Pinpoint the cell where the given text exists, returning its (X, Y) midpoint coordinate. 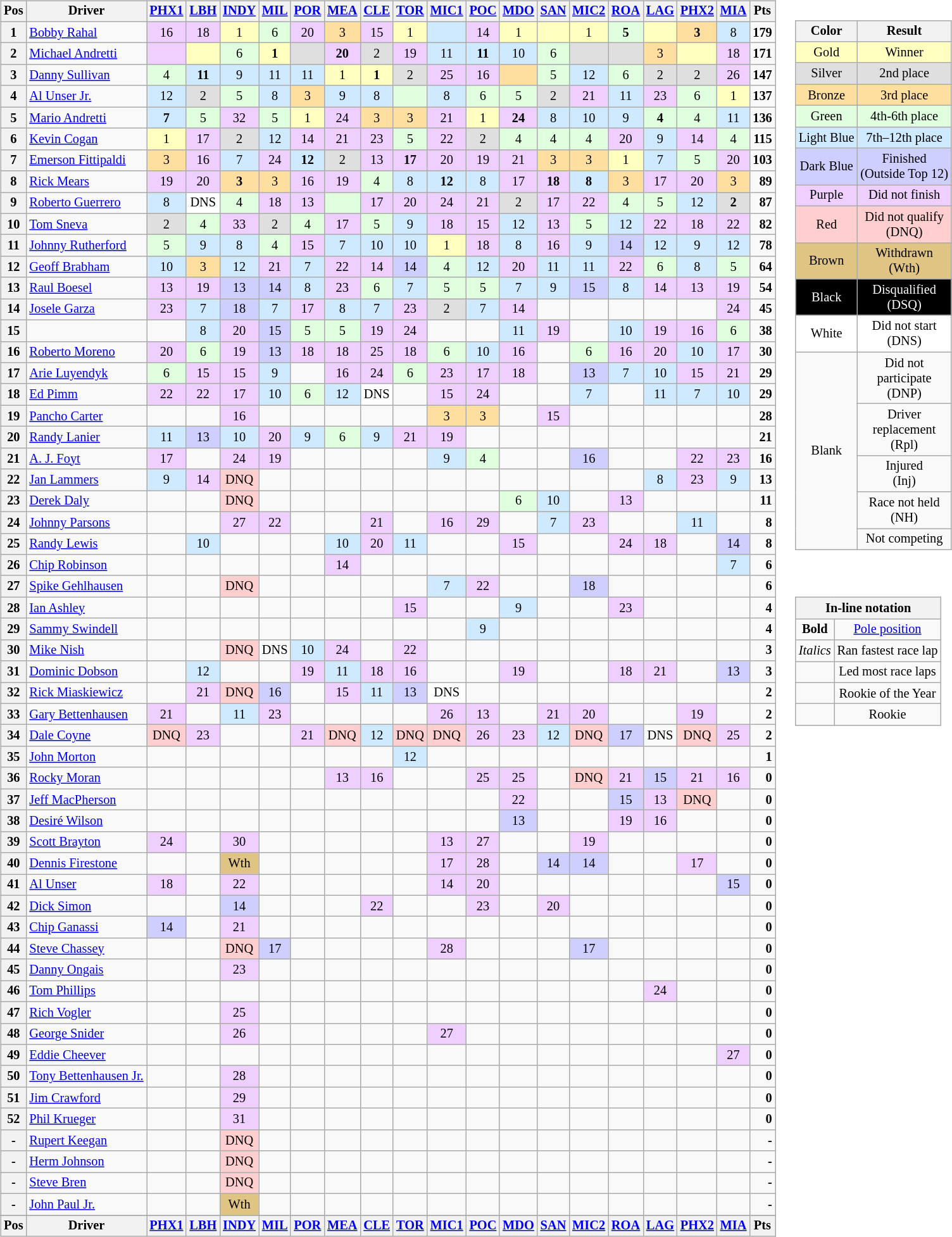
Tom Phillips (86, 991)
Did not finish (904, 196)
Injured(Inj) (904, 474)
Jan Lammers (86, 480)
Not competing (904, 539)
Ian Ashley (86, 608)
Ran fastest race lap (887, 651)
Randy Lanier (86, 437)
35 (13, 757)
John Paul Jr. (86, 1204)
Driverreplacement(Rpl) (904, 430)
Michael Andretti (86, 54)
36 (13, 778)
Rookie of the Year (887, 693)
Johnny Rutherford (86, 246)
Bronze (827, 95)
51 (13, 1098)
Dominic Dobson (86, 672)
Led most race laps (887, 672)
Rookie (887, 715)
Johnny Parsons (86, 522)
Rupert Keegan (86, 1140)
Roberto Moreno (86, 352)
Did not qualify(DNQ) (904, 224)
Al Unser Jr. (86, 96)
7th–12th place (904, 137)
Finished(Outside Top 12) (904, 166)
54 (762, 288)
John Morton (86, 757)
Withdrawn(Wth) (904, 261)
Rick Miaskiewicz (86, 693)
Rick Mears (86, 182)
Black (827, 298)
Phil Krueger (86, 1119)
Italics (815, 651)
Scott Brayton (86, 842)
64 (762, 267)
Disqualified(DSQ) (904, 298)
Mario Andretti (86, 118)
42 (13, 906)
Steve Bren (86, 1183)
49 (13, 1055)
89 (762, 182)
Spike Gehlhausen (86, 586)
2nd place (904, 73)
Blank (827, 451)
82 (762, 224)
A. J. Foyt (86, 458)
115 (762, 139)
Roberto Guerrero (86, 203)
Winner (904, 53)
Tony Bettenhausen Jr. (86, 1076)
Gold (827, 53)
52 (13, 1119)
Tom Sneva (86, 224)
In-line notation (868, 608)
50 (13, 1076)
Dennis Firestone (86, 863)
Result (904, 31)
48 (13, 1034)
40 (13, 863)
147 (762, 75)
39 (13, 842)
37 (13, 800)
Josele Garza (86, 310)
34 (13, 736)
Steve Chassey (86, 949)
George Snider (86, 1034)
Randy Lewis (86, 544)
Ed Pimm (86, 394)
Color (827, 31)
Derek Daly (86, 501)
136 (762, 118)
Bobby Rahal (86, 32)
Al Unser (86, 885)
44 (13, 949)
Desiré Wilson (86, 821)
Chip Ganassi (86, 927)
Kevin Cogan (86, 139)
Danny Sullivan (86, 75)
179 (762, 32)
171 (762, 54)
White (827, 334)
Gary Bettenhausen (86, 714)
Light Blue (827, 137)
Eddie Cheever (86, 1055)
Pole position (887, 629)
Raul Boesel (86, 288)
Brown (827, 261)
Did not start(DNS) (904, 334)
Dick Simon (86, 906)
87 (762, 203)
Chip Robinson (86, 565)
47 (13, 1012)
Red (827, 224)
Geoff Brabham (86, 267)
Did notparticipate(DNP) (904, 378)
Herm Johnson (86, 1162)
Mike Nish (86, 650)
103 (762, 160)
41 (13, 885)
4th-6th place (904, 116)
43 (13, 927)
Purple (827, 196)
78 (762, 246)
Dark Blue (827, 166)
Green (827, 116)
Rich Vogler (86, 1012)
Jim Crawford (86, 1098)
Rocky Moran (86, 778)
Bold (815, 629)
Sammy Swindell (86, 629)
Jeff MacPherson (86, 800)
137 (762, 96)
Silver (827, 73)
46 (13, 991)
Danny Ongais (86, 970)
Race not held(NH) (904, 510)
Arie Luyendyk (86, 374)
Emerson Fittipaldi (86, 160)
Dale Coyne (86, 736)
Pancho Carter (86, 416)
3rd place (904, 95)
